Provide the [X, Y] coordinate of the cell's center where the given text is located.  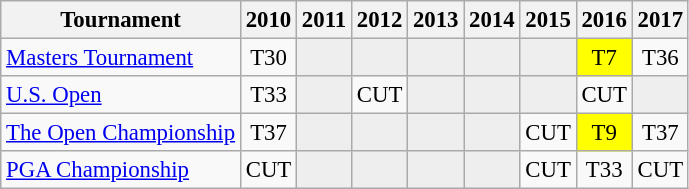
2010 [268, 20]
Masters Tournament [121, 58]
PGA Championship [121, 170]
2016 [604, 20]
T9 [604, 133]
T30 [268, 58]
Tournament [121, 20]
2014 [492, 20]
2015 [548, 20]
U.S. Open [121, 95]
T36 [660, 58]
2013 [436, 20]
T7 [604, 58]
2017 [660, 20]
2011 [324, 20]
The Open Championship [121, 133]
2012 [379, 20]
